Scan for the cell matching the given text and deliver its (X, Y) coordinate at center. 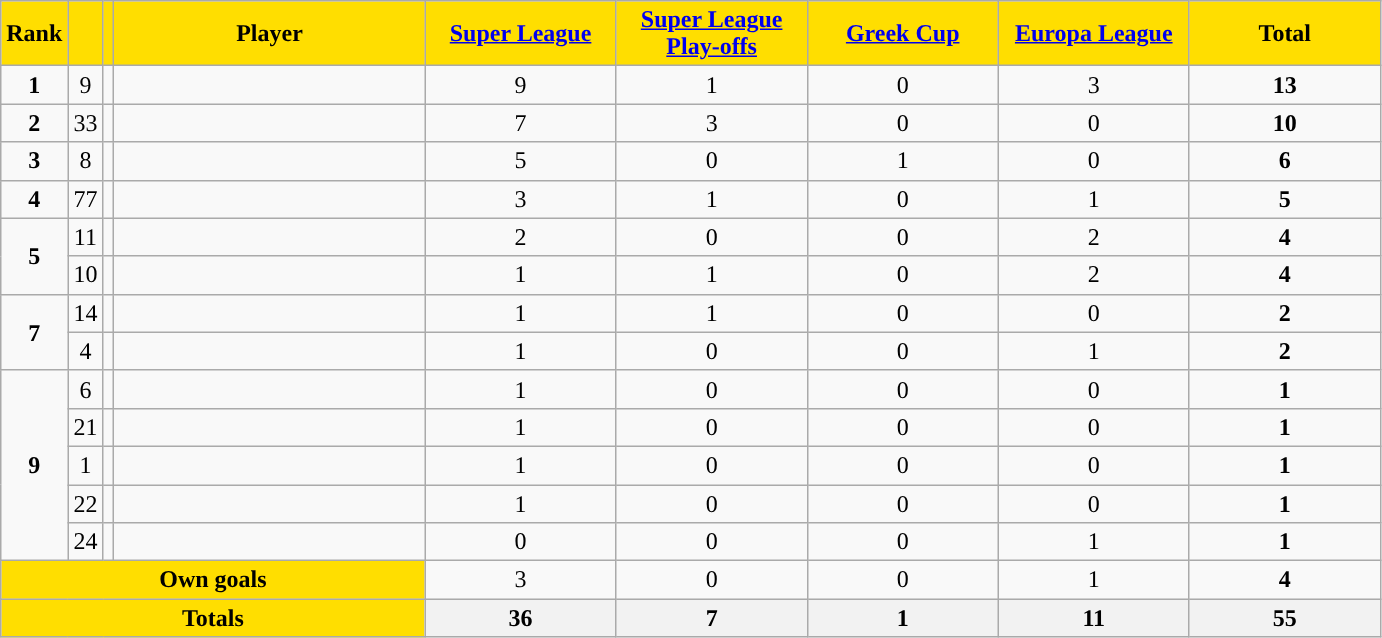
Totals (213, 618)
Greek Cup (902, 34)
Super League (520, 34)
Own goals (213, 580)
36 (520, 618)
33 (86, 123)
55 (1284, 618)
Super League Play-offs (712, 34)
77 (86, 199)
24 (86, 542)
Player (270, 34)
22 (86, 503)
13 (1284, 85)
Total (1284, 34)
21 (86, 427)
14 (86, 313)
Rank (34, 34)
8 (86, 161)
Europa League (1094, 34)
